Extract the (X, Y) coordinate from the center of the cell holding the provided text.  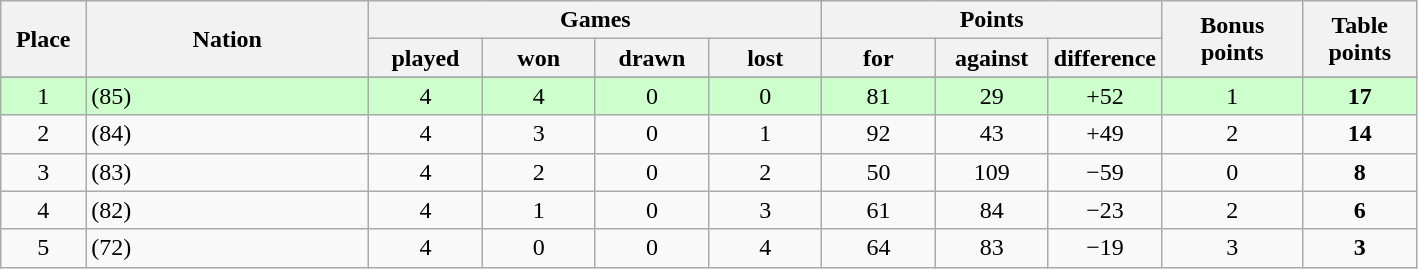
(83) (228, 172)
109 (992, 172)
lost (766, 58)
for (878, 58)
(85) (228, 96)
83 (992, 248)
−19 (1104, 248)
61 (878, 210)
50 (878, 172)
81 (878, 96)
Tablepoints (1360, 39)
14 (1360, 134)
won (538, 58)
against (992, 58)
+52 (1104, 96)
92 (878, 134)
17 (1360, 96)
Games (596, 20)
6 (1360, 210)
Place (44, 39)
+49 (1104, 134)
difference (1104, 58)
5 (44, 248)
played (426, 58)
−23 (1104, 210)
29 (992, 96)
8 (1360, 172)
(84) (228, 134)
64 (878, 248)
(82) (228, 210)
(72) (228, 248)
−59 (1104, 172)
84 (992, 210)
Nation (228, 39)
Points (992, 20)
43 (992, 134)
Bonuspoints (1233, 39)
drawn (652, 58)
